Locate the cell with the specified text and output its [x, y] center coordinate. 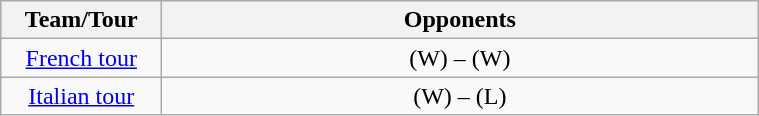
(W) – (L) [460, 96]
Team/Tour [82, 20]
(W) – (W) [460, 58]
Opponents [460, 20]
French tour [82, 58]
Italian tour [82, 96]
